Locate the cell with the specified text and output its (X, Y) center coordinate. 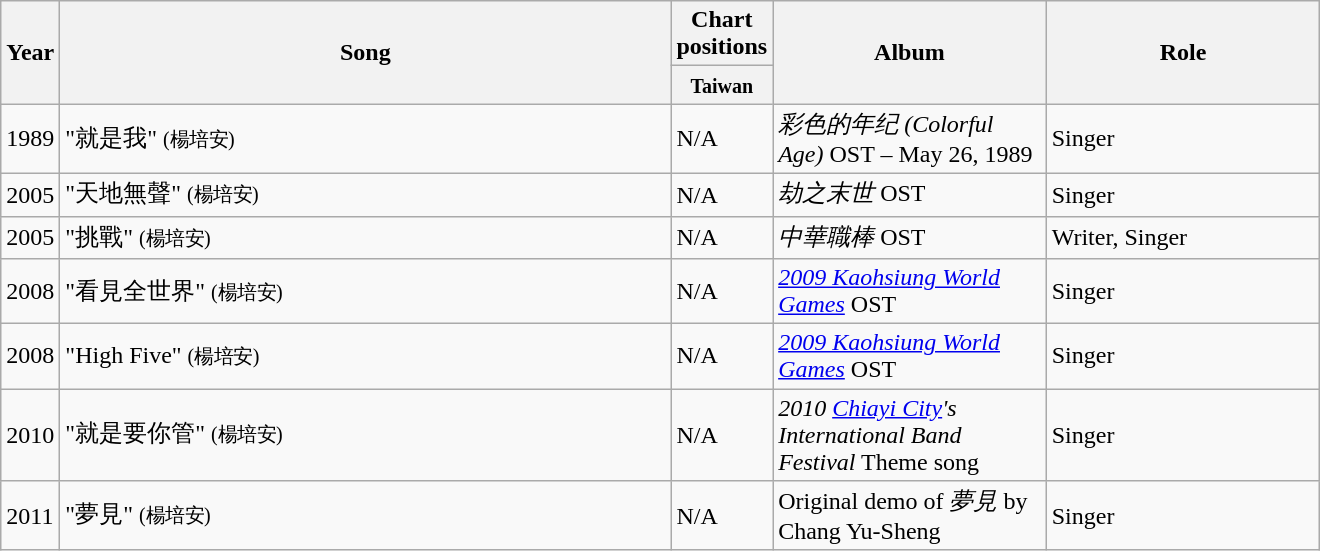
2010 Chiayi City's International Band Festival Theme song (910, 435)
"看見全世界" (楊培安) (366, 292)
"天地無聲" (楊培安) (366, 194)
"夢見" (楊培安) (366, 516)
"High Five" (楊培安) (366, 356)
Original demo of 夢見 by Chang Yu-Sheng (910, 516)
彩色的年纪 (Colorful Age) OST – May 26, 1989 (910, 139)
Chart positions (722, 34)
"挑戰" (楊培安) (366, 238)
Taiwan (722, 85)
Year (30, 52)
"就是要你管" (楊培安) (366, 435)
Role (1183, 52)
2010 (30, 435)
劫之末世 OST (910, 194)
2011 (30, 516)
中華職棒 OST (910, 238)
Album (910, 52)
Song (366, 52)
Writer, Singer (1183, 238)
1989 (30, 139)
"就是我" (楊培安) (366, 139)
